Return the [x, y] coordinate for the center point of the cell that contains the specified text.  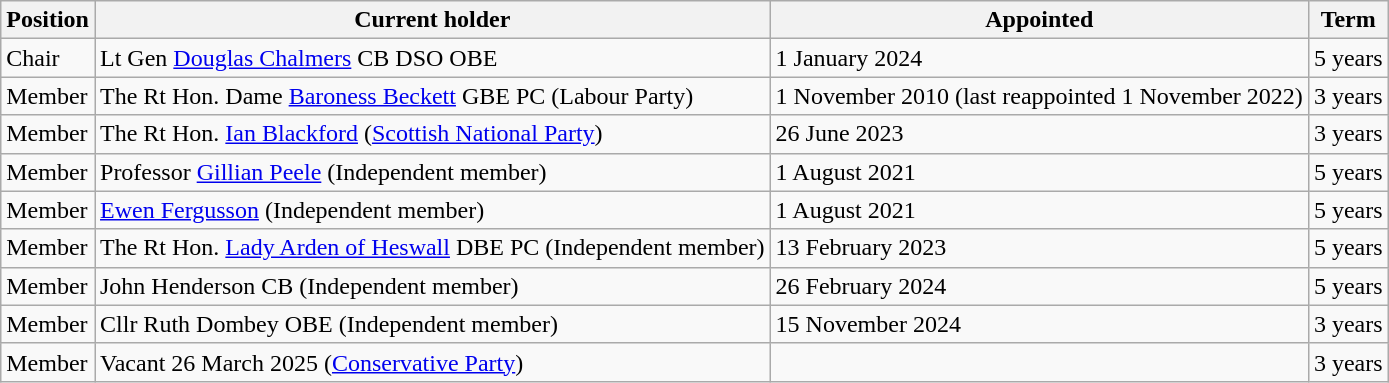
Lt Gen Douglas Chalmers CB DSO OBE [432, 58]
Term [1348, 20]
15 November 2024 [1039, 324]
John Henderson CB (Independent member) [432, 286]
Vacant 26 March 2025 (Conservative Party) [432, 362]
The Rt Hon. Ian Blackford (Scottish National Party) [432, 134]
26 February 2024 [1039, 286]
Ewen Fergusson (Independent member) [432, 210]
Chair [48, 58]
26 June 2023 [1039, 134]
1 November 2010 (last reappointed 1 November 2022) [1039, 96]
The Rt Hon. Dame Baroness Beckett GBE PC (Labour Party) [432, 96]
Position [48, 20]
Current holder [432, 20]
Appointed [1039, 20]
The Rt Hon. Lady Arden of Heswall DBE PC (Independent member) [432, 248]
13 February 2023 [1039, 248]
Cllr Ruth Dombey OBE (Independent member) [432, 324]
1 January 2024 [1039, 58]
Professor Gillian Peele (Independent member) [432, 172]
